Return the [X, Y] coordinate for the center point of the cell that contains the specified text.  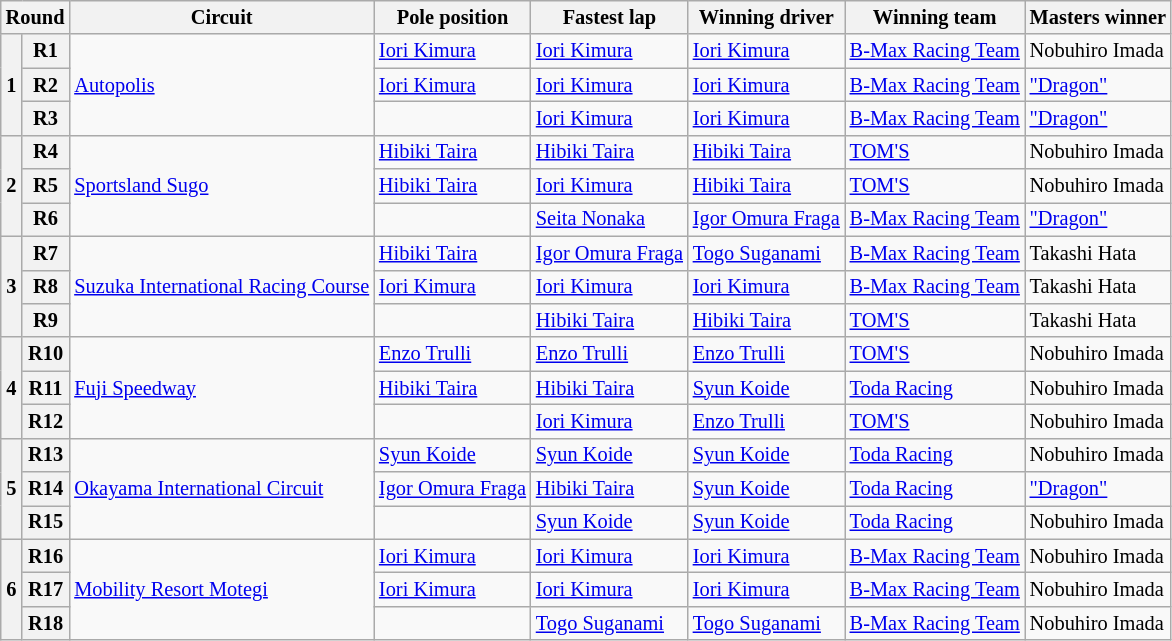
R11 [46, 388]
Okayama International Circuit [222, 488]
Mobility Resort Motegi [222, 590]
Pole position [452, 17]
R8 [46, 287]
3 [12, 286]
Sportsland Sugo [222, 186]
R6 [46, 219]
5 [12, 488]
Seita Nonaka [610, 219]
R1 [46, 51]
Circuit [222, 17]
R5 [46, 186]
R12 [46, 421]
R15 [46, 522]
2 [12, 186]
R9 [46, 320]
R17 [46, 589]
R4 [46, 152]
4 [12, 388]
Masters winner [1098, 17]
Round [36, 17]
R7 [46, 253]
R18 [46, 623]
R13 [46, 455]
Fastest lap [610, 17]
R14 [46, 489]
Autopolis [222, 84]
Winning team [935, 17]
Winning driver [766, 17]
R10 [46, 354]
1 [12, 84]
R3 [46, 118]
Suzuka International Racing Course [222, 286]
R2 [46, 85]
6 [12, 590]
R16 [46, 556]
Fuji Speedway [222, 388]
